Determine the [X, Y] coordinate at the center of the cell enclosing the given text.  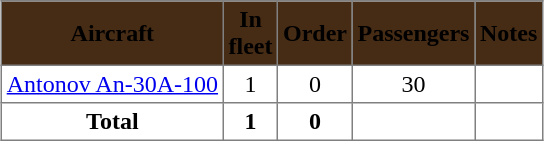
In fleet [250, 33]
Total [112, 122]
Order [315, 33]
Antonov An-30A-100 [112, 84]
30 [413, 84]
Passengers [413, 33]
Notes [509, 33]
Aircraft [112, 33]
